Detect which cell encompasses the target text, then output its (x, y) center coordinate. 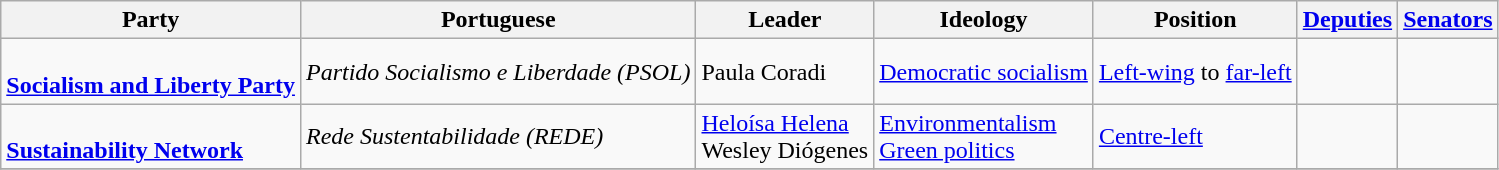
Deputies (1347, 20)
Leader (785, 20)
Socialism and Liberty Party (151, 72)
Heloísa HelenaWesley Diógenes (785, 136)
Position (1195, 20)
Left-wing to far-left (1195, 72)
Partido Socialismo e Liberdade (PSOL) (498, 72)
Senators (1448, 20)
EnvironmentalismGreen politics (984, 136)
Ideology (984, 20)
Democratic socialism (984, 72)
Rede Sustentabilidade (REDE) (498, 136)
Party (151, 20)
Paula Coradi (785, 72)
Centre-left (1195, 136)
Portuguese (498, 20)
Sustainability Network (151, 136)
